Capture the cell that displays the provided text and extract its (X, Y) central coordinate. 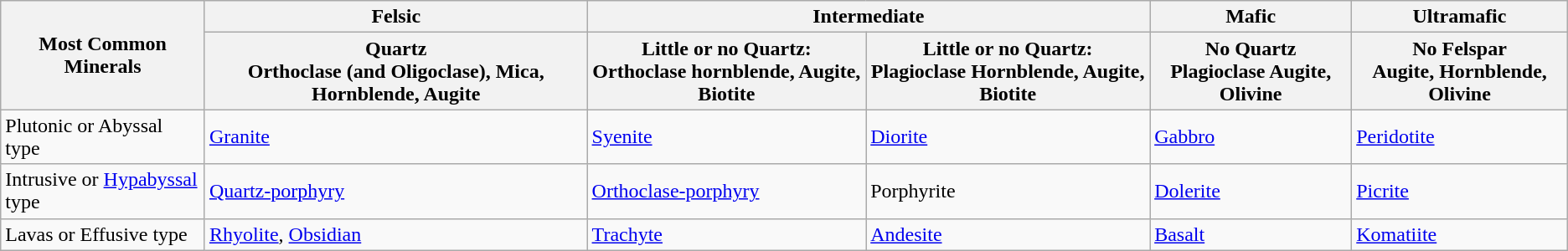
Granite (395, 137)
Quartz Orthoclase (and Oligoclase), Mica, Hornblende, Augite (395, 71)
No Felspar Augite, Hornblende, Olivine (1460, 71)
Diorite (1008, 137)
Lavas or Effusive type (103, 234)
Little or no Quartz: Plagioclase Hornblende, Augite, Biotite (1008, 71)
Quartz-porphyry (395, 191)
Picrite (1460, 191)
Porphyrite (1008, 191)
Komatiite (1460, 234)
Orthoclase-porphyry (727, 191)
Mafic (1251, 17)
Gabbro (1251, 137)
Plutonic or Abyssal type (103, 137)
Trachyte (727, 234)
Basalt (1251, 234)
Ultramafic (1460, 17)
Peridotite (1460, 137)
Felsic (395, 17)
Andesite (1008, 234)
No Quartz Plagioclase Augite, Olivine (1251, 71)
Little or no Quartz: Orthoclase hornblende, Augite, Biotite (727, 71)
Rhyolite, Obsidian (395, 234)
Intermediate (869, 17)
Dolerite (1251, 191)
Most Common Minerals (103, 55)
Syenite (727, 137)
Intrusive or Hypabyssal type (103, 191)
